Pinpoint the cell where the given text exists, returning its [X, Y] midpoint coordinate. 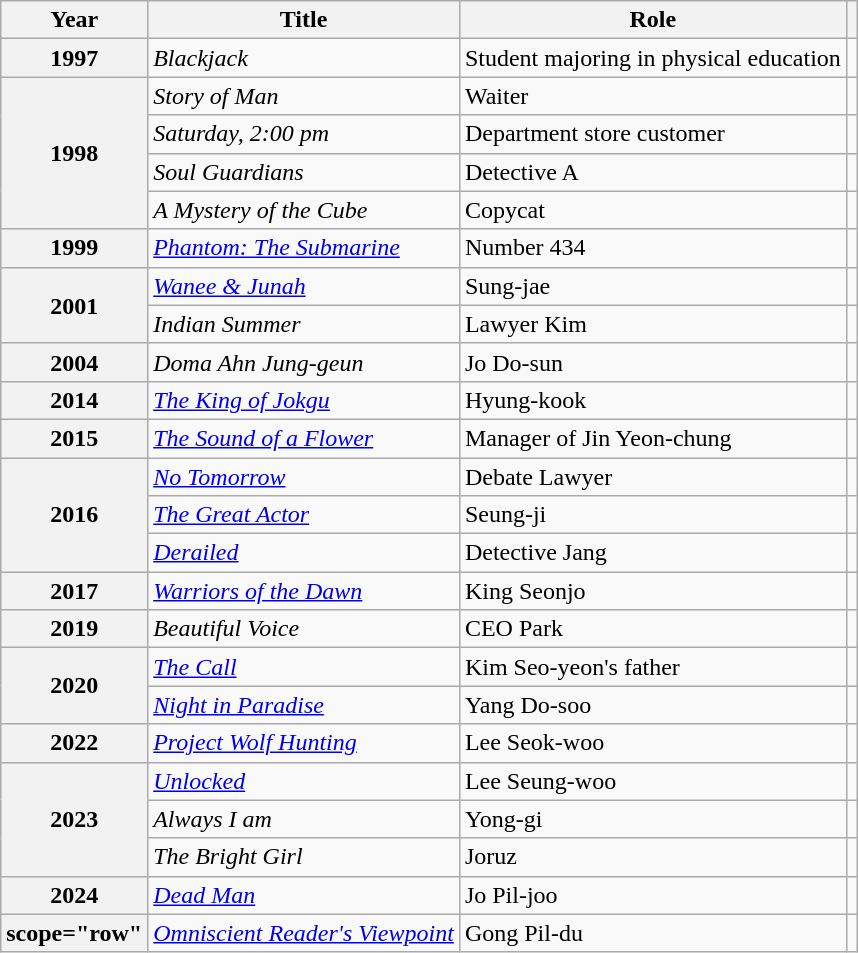
Yong-gi [652, 819]
scope="row" [74, 933]
King Seonjo [652, 591]
CEO Park [652, 629]
Blackjack [304, 58]
Copycat [652, 210]
Story of Man [304, 96]
Soul Guardians [304, 172]
1999 [74, 248]
2017 [74, 591]
Omniscient Reader's Viewpoint [304, 933]
Sung-jae [652, 286]
Always I am [304, 819]
Hyung-kook [652, 400]
Dead Man [304, 895]
Saturday, 2:00 pm [304, 134]
The Great Actor [304, 515]
Lee Seung-woo [652, 781]
A Mystery of the Cube [304, 210]
2024 [74, 895]
2016 [74, 515]
2014 [74, 400]
Indian Summer [304, 324]
Manager of Jin Yeon-chung [652, 438]
Student majoring in physical education [652, 58]
Debate Lawyer [652, 477]
1998 [74, 153]
Project Wolf Hunting [304, 743]
2004 [74, 362]
2019 [74, 629]
Gong Pil-du [652, 933]
Detective Jang [652, 553]
Department store customer [652, 134]
Detective A [652, 172]
The Call [304, 667]
2020 [74, 686]
Joruz [652, 857]
No Tomorrow [304, 477]
Year [74, 20]
1997 [74, 58]
Number 434 [652, 248]
Jo Pil-joo [652, 895]
2022 [74, 743]
The Bright Girl [304, 857]
Waiter [652, 96]
Unlocked [304, 781]
Seung-ji [652, 515]
The Sound of a Flower [304, 438]
Night in Paradise [304, 705]
Lee Seok-woo [652, 743]
Lawyer Kim [652, 324]
Beautiful Voice [304, 629]
Kim Seo-yeon's father [652, 667]
Warriors of the Dawn [304, 591]
Title [304, 20]
Wanee & Junah [304, 286]
Doma Ahn Jung-geun [304, 362]
Derailed [304, 553]
Yang Do-soo [652, 705]
Jo Do-sun [652, 362]
2001 [74, 305]
2015 [74, 438]
The King of Jokgu [304, 400]
2023 [74, 819]
Role [652, 20]
Phantom: The Submarine [304, 248]
